For the text-containing cell, return its midpoint in [X, Y] coordinate format. 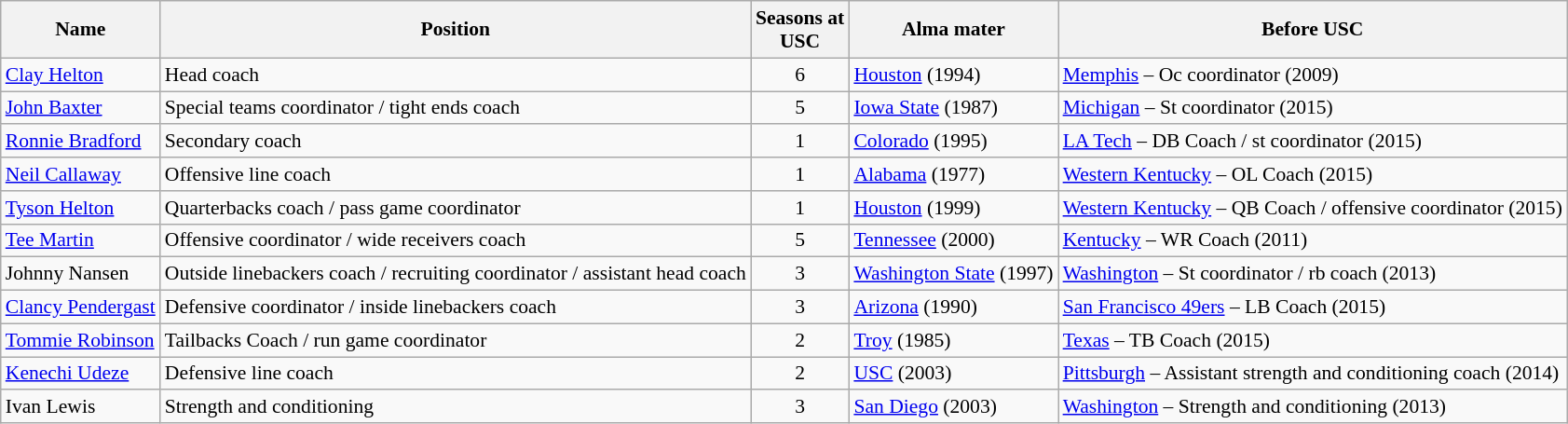
Clancy Pendergast [80, 308]
Tailbacks Coach / run game coordinator [456, 340]
Kenechi Udeze [80, 374]
Colorado (1995) [953, 142]
Washington State (1997) [953, 274]
Outside linebackers coach / recruiting coordinator / assistant head coach [456, 274]
Secondary coach [456, 142]
Alabama (1977) [953, 174]
Position [456, 30]
Washington – Strength and conditioning (2013) [1313, 407]
Seasons atUSC [799, 30]
Tyson Helton [80, 208]
Defensive coordinator / inside linebackers coach [456, 308]
San Diego (2003) [953, 407]
Defensive line coach [456, 374]
6 [799, 75]
Iowa State (1987) [953, 108]
Western Kentucky – OL Coach (2015) [1313, 174]
San Francisco 49ers – LB Coach (2015) [1313, 308]
USC (2003) [953, 374]
Houston (1999) [953, 208]
Strength and conditioning [456, 407]
Name [80, 30]
Tee Martin [80, 240]
Neil Callaway [80, 174]
Arizona (1990) [953, 308]
Johnny Nansen [80, 274]
Washington – St coordinator / rb coach (2013) [1313, 274]
Pittsburgh – Assistant strength and conditioning coach (2014) [1313, 374]
Special teams coordinator / tight ends coach [456, 108]
Ronnie Bradford [80, 142]
Western Kentucky – QB Coach / offensive coordinator (2015) [1313, 208]
Offensive line coach [456, 174]
John Baxter [80, 108]
Alma mater [953, 30]
Texas – TB Coach (2015) [1313, 340]
Quarterbacks coach / pass game coordinator [456, 208]
Kentucky – WR Coach (2011) [1313, 240]
Offensive coordinator / wide receivers coach [456, 240]
Before USC [1313, 30]
Tennessee (2000) [953, 240]
Michigan – St coordinator (2015) [1313, 108]
Memphis – Oc coordinator (2009) [1313, 75]
Troy (1985) [953, 340]
LA Tech – DB Coach / st coordinator (2015) [1313, 142]
Tommie Robinson [80, 340]
Clay Helton [80, 75]
Head coach [456, 75]
Ivan Lewis [80, 407]
Houston (1994) [953, 75]
